Pinpoint the cell where the given text exists, returning its (X, Y) midpoint coordinate. 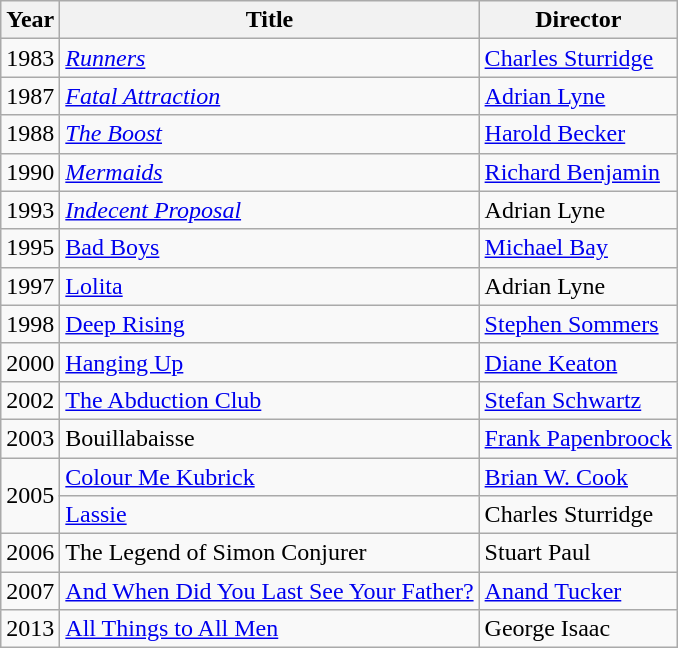
Frank Papenbroock (578, 438)
Diane Keaton (578, 362)
Harold Becker (578, 134)
The Abduction Club (270, 400)
Stefan Schwartz (578, 400)
All Things to All Men (270, 629)
2002 (30, 400)
Fatal Attraction (270, 96)
Mermaids (270, 172)
2007 (30, 591)
Year (30, 20)
1983 (30, 58)
George Isaac (578, 629)
1993 (30, 210)
1995 (30, 248)
Hanging Up (270, 362)
And When Did You Last See Your Father? (270, 591)
Bouillabaisse (270, 438)
2003 (30, 438)
2000 (30, 362)
The Legend of Simon Conjurer (270, 553)
1987 (30, 96)
Lassie (270, 515)
Colour Me Kubrick (270, 477)
Richard Benjamin (578, 172)
2006 (30, 553)
The Boost (270, 134)
2005 (30, 496)
Brian W. Cook (578, 477)
Michael Bay (578, 248)
Indecent Proposal (270, 210)
Stuart Paul (578, 553)
1998 (30, 324)
Lolita (270, 286)
Title (270, 20)
1990 (30, 172)
2013 (30, 629)
1988 (30, 134)
Runners (270, 58)
Director (578, 20)
Stephen Sommers (578, 324)
Anand Tucker (578, 591)
1997 (30, 286)
Deep Rising (270, 324)
Bad Boys (270, 248)
